Capture the cell that displays the provided text and extract its (X, Y) central coordinate. 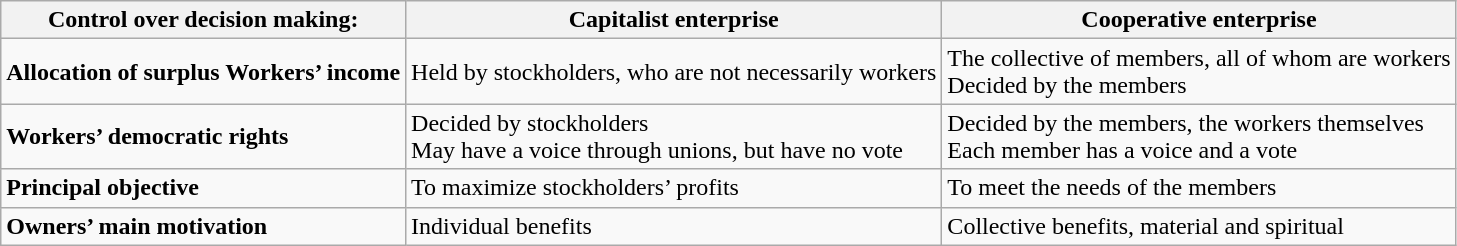
The collective of members, all of whom are workersDecided by the members (1199, 72)
Individual benefits (674, 226)
Workers’ democratic rights (204, 136)
Control over decision making: (204, 20)
Collective benefits, material and spiritual (1199, 226)
Decided by stockholdersMay have a voice through unions, but have no vote (674, 136)
Held by stockholders, who are not necessarily workers (674, 72)
Capitalist enterprise (674, 20)
Cooperative enterprise (1199, 20)
Allocation of surplus Workers’ income (204, 72)
Principal objective (204, 188)
Decided by the members, the workers themselvesEach member has a voice and a vote (1199, 136)
To meet the needs of the members (1199, 188)
To maximize stockholders’ profits (674, 188)
Owners’ main motivation (204, 226)
